Detect which cell encompasses the target text, then output its (X, Y) center coordinate. 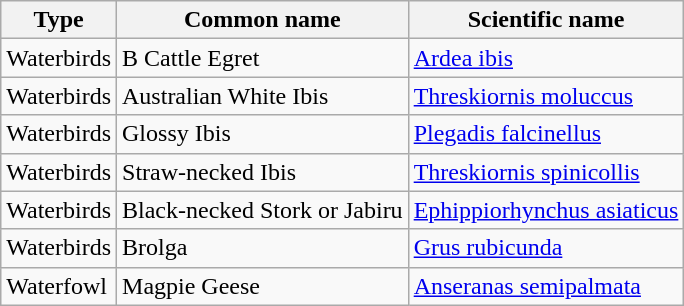
Plegadis falcinellus (546, 134)
Magpie Geese (263, 286)
Brolga (263, 248)
Glossy Ibis (263, 134)
Threskiornis moluccus (546, 96)
Australian White Ibis (263, 96)
Ephippiorhynchus asiaticus (546, 210)
Grus rubicunda (546, 248)
Ardea ibis (546, 58)
Black-necked Stork or Jabiru (263, 210)
Threskiornis spinicollis (546, 172)
Straw-necked Ibis (263, 172)
B Cattle Egret (263, 58)
Waterfowl (59, 286)
Anseranas semipalmata (546, 286)
Scientific name (546, 20)
Common name (263, 20)
Type (59, 20)
